Identify which cell holds the provided text, then report its (x, y) central coordinate. 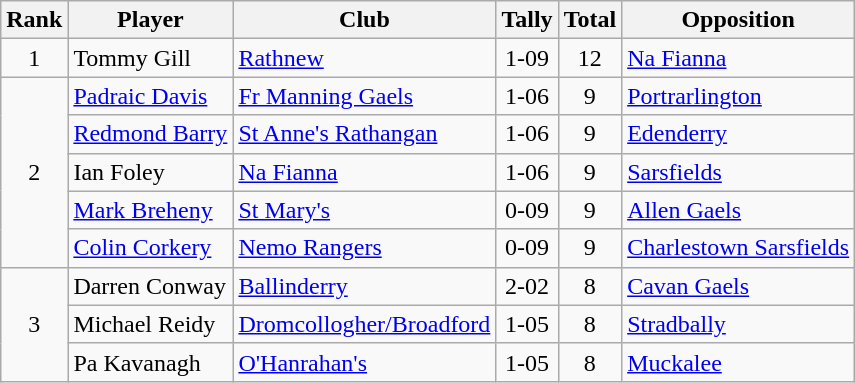
Charlestown Sarsfields (738, 248)
Allen Gaels (738, 210)
St Mary's (364, 210)
Nemo Rangers (364, 248)
Michael Reidy (150, 324)
Sarsfields (738, 172)
Edenderry (738, 134)
Pa Kavanagh (150, 362)
Ballinderry (364, 286)
Tally (527, 20)
1 (34, 58)
St Anne's Rathangan (364, 134)
2-02 (527, 286)
Player (150, 20)
Club (364, 20)
1-09 (527, 58)
Redmond Barry (150, 134)
Opposition (738, 20)
2 (34, 172)
Rank (34, 20)
Rathnew (364, 58)
Cavan Gaels (738, 286)
Stradbally (738, 324)
Ian Foley (150, 172)
Tommy Gill (150, 58)
Mark Breheny (150, 210)
Total (590, 20)
Colin Corkery (150, 248)
Darren Conway (150, 286)
Muckalee (738, 362)
Fr Manning Gaels (364, 96)
O'Hanrahan's (364, 362)
Portrarlington (738, 96)
Padraic Davis (150, 96)
12 (590, 58)
3 (34, 324)
Dromcollogher/Broadford (364, 324)
